Find where the given text appears and provide that cell's center as [X, Y] coordinate. 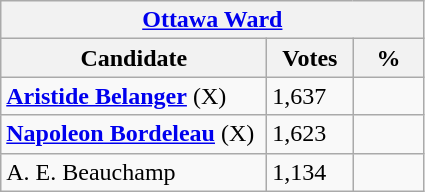
1,637 [310, 96]
Candidate [134, 58]
Votes [310, 58]
Ottawa Ward [212, 20]
Napoleon Bordeleau (X) [134, 134]
% [388, 58]
Aristide Belanger (X) [134, 96]
A. E. Beauchamp [134, 172]
1,623 [310, 134]
1,134 [310, 172]
